Find where the given text appears and provide that cell's center as (x, y) coordinate. 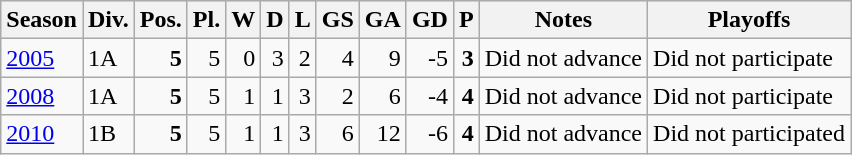
-5 (430, 58)
L (302, 20)
GD (430, 20)
Notes (563, 20)
Did not participated (750, 134)
-4 (430, 96)
1B (108, 134)
Div. (108, 20)
D (275, 20)
Playoffs (750, 20)
Pl. (206, 20)
2010 (42, 134)
W (244, 20)
P (466, 20)
9 (382, 58)
Pos. (160, 20)
2005 (42, 58)
2008 (42, 96)
GS (338, 20)
12 (382, 134)
Season (42, 20)
0 (244, 58)
GA (382, 20)
-6 (430, 134)
